Find where the given text appears and provide that cell's center as (x, y) coordinate. 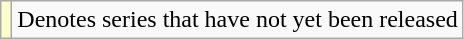
Denotes series that have not yet been released (238, 20)
